Search for the cell housing the specified text and yield its (x, y) center coordinate. 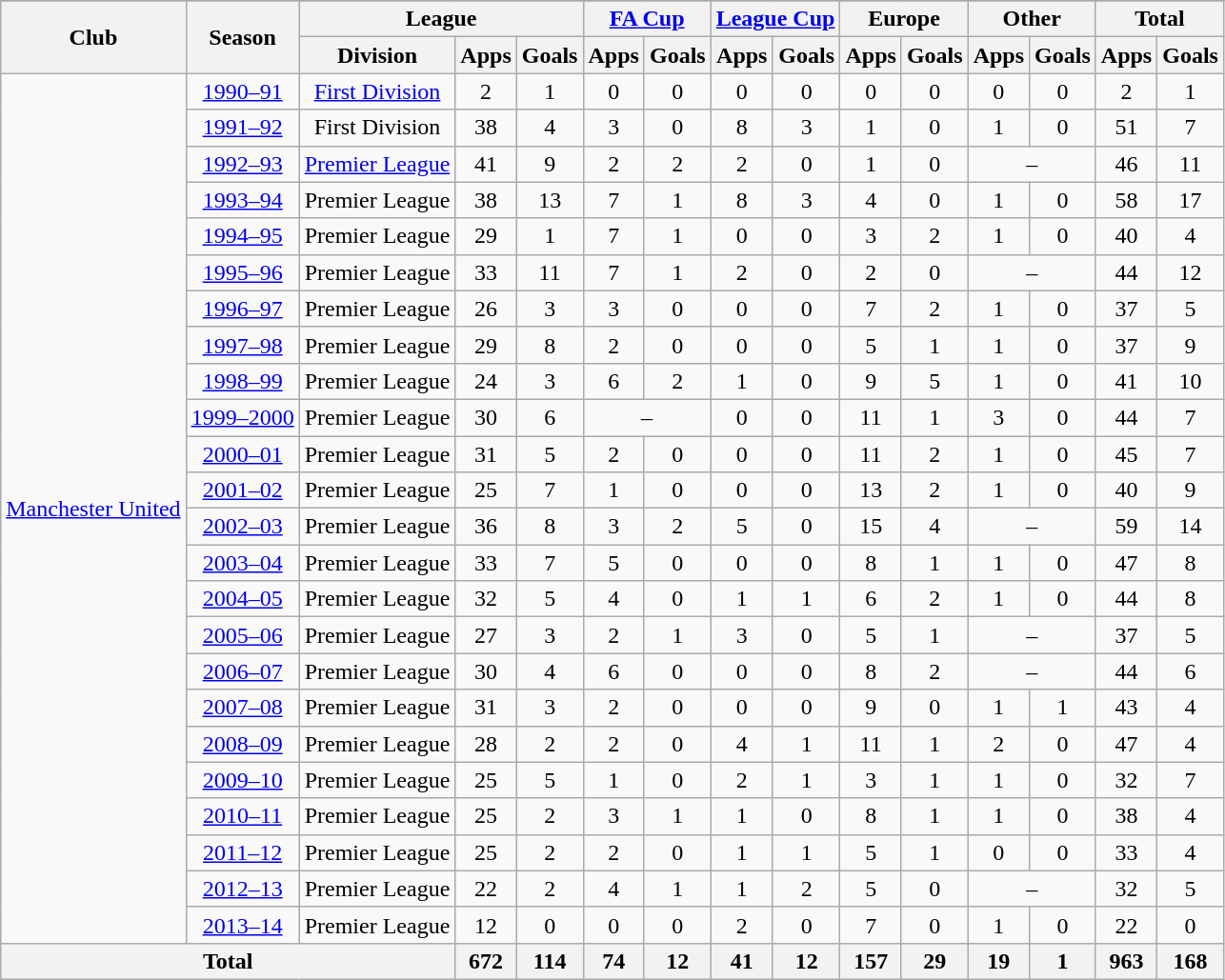
157 (871, 961)
46 (1126, 164)
1994–95 (242, 236)
2004–05 (242, 599)
2005–06 (242, 635)
1992–93 (242, 164)
Season (242, 37)
1995–96 (242, 272)
1996–97 (242, 309)
672 (486, 961)
Europe (904, 19)
FA Cup (647, 19)
114 (550, 961)
1997–98 (242, 345)
League Cup (775, 19)
45 (1126, 454)
2007–08 (242, 708)
2011–12 (242, 852)
Manchester United (93, 509)
51 (1126, 128)
2006–07 (242, 671)
2002–03 (242, 527)
2012–13 (242, 889)
28 (486, 744)
26 (486, 309)
1998–99 (242, 381)
1993–94 (242, 200)
Division (377, 55)
Other (1032, 19)
24 (486, 381)
2013–14 (242, 925)
2010–11 (242, 816)
10 (1191, 381)
1991–92 (242, 128)
17 (1191, 200)
963 (1126, 961)
59 (1126, 527)
58 (1126, 200)
2009–10 (242, 780)
36 (486, 527)
2000–01 (242, 454)
14 (1191, 527)
2003–04 (242, 563)
2008–09 (242, 744)
2001–02 (242, 490)
43 (1126, 708)
1990–91 (242, 91)
1999–2000 (242, 417)
League (441, 19)
27 (486, 635)
19 (998, 961)
74 (613, 961)
Club (93, 37)
15 (871, 527)
168 (1191, 961)
